Search for the cell housing the specified text and yield its (x, y) center coordinate. 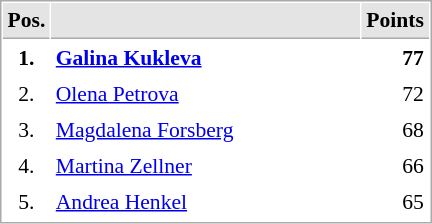
Magdalena Forsberg (206, 129)
Galina Kukleva (206, 57)
65 (396, 201)
1. (26, 57)
4. (26, 165)
66 (396, 165)
77 (396, 57)
Pos. (26, 21)
2. (26, 93)
Points (396, 21)
72 (396, 93)
Andrea Henkel (206, 201)
3. (26, 129)
68 (396, 129)
Olena Petrova (206, 93)
Martina Zellner (206, 165)
5. (26, 201)
